Identify which cell holds the provided text, then report its (x, y) central coordinate. 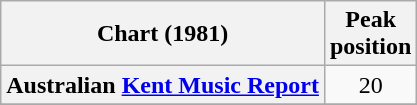
Australian Kent Music Report (163, 85)
Chart (1981) (163, 34)
Peakposition (370, 34)
20 (370, 85)
